Capture the cell that displays the provided text and extract its (X, Y) central coordinate. 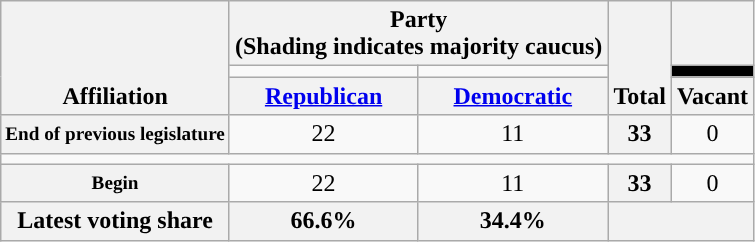
Affiliation (116, 58)
66.6% (323, 221)
34.4% (513, 221)
Democratic (513, 96)
End of previous legislature (116, 134)
Begin (116, 183)
Total (640, 58)
Party (Shading indicates majority caucus) (418, 34)
Republican (323, 96)
Vacant (712, 96)
Latest voting share (116, 221)
